Provide the (x, y) coordinate of the cell's center where the given text is located.  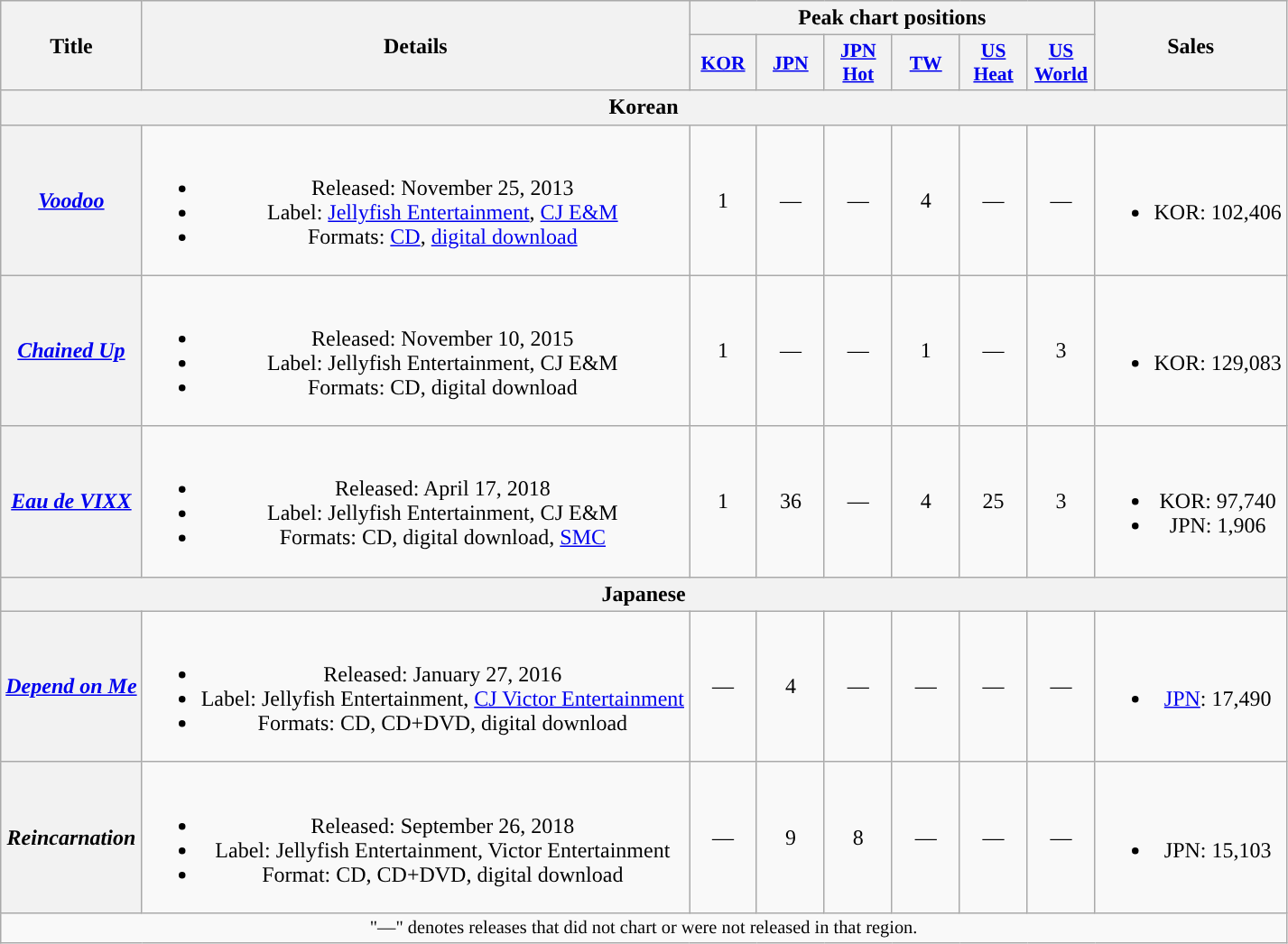
Voodoo (71, 200)
Released: November 10, 2015Label: Jellyfish Entertainment, CJ E&MFormats: CD, digital download (415, 350)
Details (415, 45)
9 (791, 838)
Depend on Me (71, 686)
Eau de VIXX (71, 502)
USHeat (993, 63)
Peak chart positions (892, 18)
Title (71, 45)
Released: September 26, 2018Label: Jellyfish Entertainment, Victor EntertainmentFormat: CD, CD+DVD, digital download (415, 838)
KOR: 102,406 (1191, 200)
KOR: 97,740JPN: 1,906 (1191, 502)
KOR (724, 63)
36 (791, 502)
25 (993, 502)
Korean (644, 107)
Released: April 17, 2018Label: Jellyfish Entertainment, CJ E&MFormats: CD, digital download, SMC (415, 502)
USWorld (1061, 63)
Released: January 27, 2016Label: Jellyfish Entertainment, CJ Victor EntertainmentFormats: CD, CD+DVD, digital download (415, 686)
8 (857, 838)
Japanese (644, 594)
Chained Up (71, 350)
JPN: 17,490 (1191, 686)
JPNHot (857, 63)
TW (926, 63)
"—" denotes releases that did not chart or were not released in that region. (644, 928)
JPN: 15,103 (1191, 838)
KOR: 129,083 (1191, 350)
Released: November 25, 2013Label: Jellyfish Entertainment, CJ E&MFormats: CD, digital download (415, 200)
Reincarnation (71, 838)
Sales (1191, 45)
JPN (791, 63)
